Locate the cell with the specified text and output its [X, Y] center coordinate. 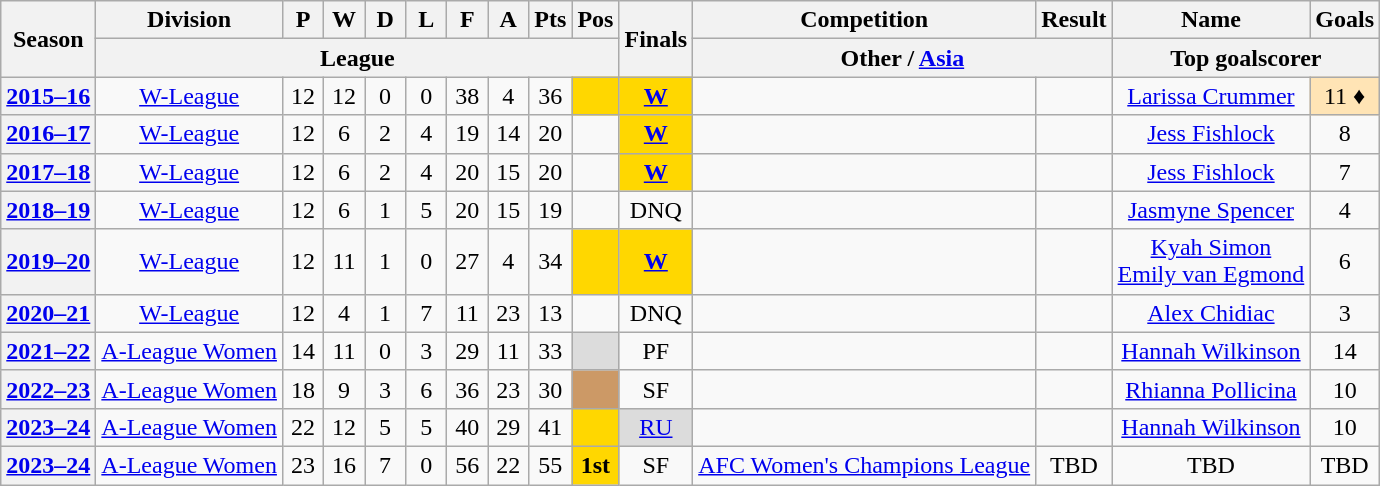
RU [656, 427]
2016–17 [48, 134]
2018–19 [48, 210]
Pos [596, 20]
A [508, 20]
Division [190, 20]
9 [344, 389]
Competition [864, 20]
2020–21 [48, 313]
2022–23 [48, 389]
2021–22 [48, 351]
P [302, 20]
8 [1345, 134]
41 [550, 427]
Goals [1345, 20]
Pts [550, 20]
Result [1074, 20]
2015–16 [48, 96]
56 [468, 465]
Top goalscorer [1246, 58]
30 [550, 389]
L [426, 20]
Other / Asia [902, 58]
2017–18 [48, 172]
Name [1211, 20]
13 [550, 313]
55 [550, 465]
18 [302, 389]
11 ♦ [1345, 96]
2019–20 [48, 262]
PF [656, 351]
16 [344, 465]
Alex Chidiac [1211, 313]
Finals [656, 39]
Larissa Crummer [1211, 96]
38 [468, 96]
1st [596, 465]
F [468, 20]
Kyah SimonEmily van Egmond [1211, 262]
AFC Women's Champions League [864, 465]
Jasmyne Spencer [1211, 210]
33 [550, 351]
Season [48, 39]
40 [468, 427]
34 [550, 262]
D [386, 20]
Rhianna Pollicina [1211, 389]
League [358, 58]
27 [468, 262]
